Detect which cell encompasses the target text, then output its [X, Y] center coordinate. 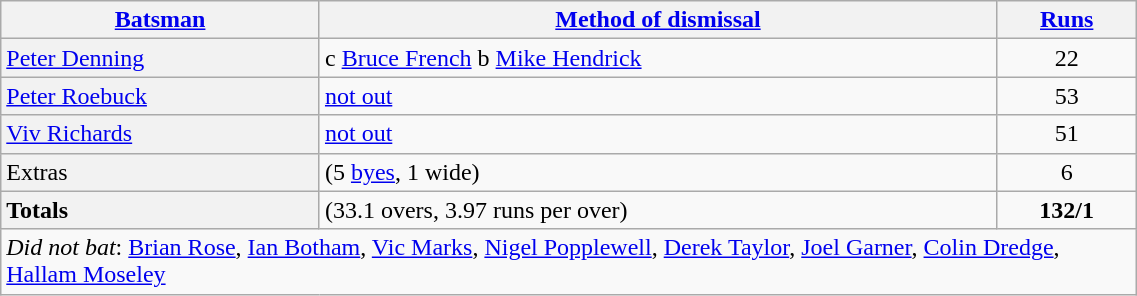
c Bruce French b Mike Hendrick [658, 58]
(33.1 overs, 3.97 runs per over) [658, 210]
Peter Denning [160, 58]
6 [1067, 172]
Extras [160, 172]
51 [1067, 134]
Viv Richards [160, 134]
Peter Roebuck [160, 96]
Runs [1067, 20]
Method of dismissal [658, 20]
Totals [160, 210]
53 [1067, 96]
Batsman [160, 20]
(5 byes, 1 wide) [658, 172]
Did not bat: Brian Rose, Ian Botham, Vic Marks, Nigel Popplewell, Derek Taylor, Joel Garner, Colin Dredge, Hallam Moseley [569, 262]
22 [1067, 58]
132/1 [1067, 210]
